Return the (X, Y) coordinate for the center point of the cell that contains the specified text.  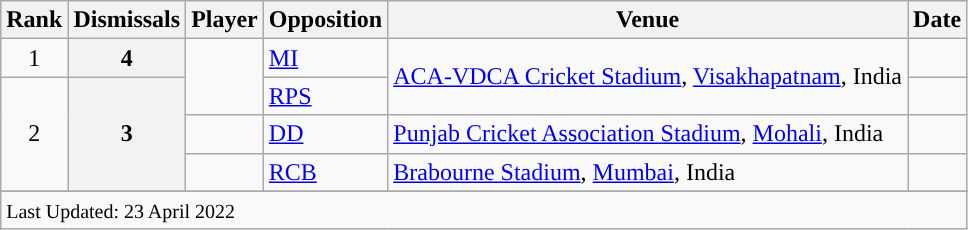
RPS (325, 96)
RCB (325, 172)
3 (127, 134)
Brabourne Stadium, Mumbai, India (648, 172)
Venue (648, 20)
Punjab Cricket Association Stadium, Mohali, India (648, 134)
2 (34, 134)
Opposition (325, 20)
Rank (34, 20)
4 (127, 58)
1 (34, 58)
Last Updated: 23 April 2022 (484, 210)
MI (325, 58)
Dismissals (127, 20)
Player (225, 20)
ACA-VDCA Cricket Stadium, Visakhapatnam, India (648, 77)
DD (325, 134)
Date (938, 20)
